Detect which cell encompasses the target text, then output its (X, Y) center coordinate. 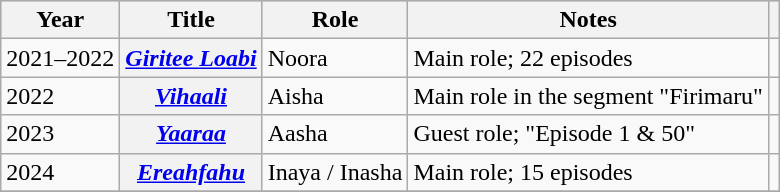
2023 (60, 134)
Main role; 22 episodes (588, 58)
Vihaali (191, 96)
Aisha (335, 96)
Inaya / Inasha (335, 172)
Guest role; "Episode 1 & 50" (588, 134)
Role (335, 20)
2024 (60, 172)
Aasha (335, 134)
Main role; 15 episodes (588, 172)
Year (60, 20)
Title (191, 20)
Notes (588, 20)
Giritee Loabi (191, 58)
Main role in the segment "Firimaru" (588, 96)
Yaaraa (191, 134)
2022 (60, 96)
Noora (335, 58)
Ereahfahu (191, 172)
2021–2022 (60, 58)
